Return the [x, y] coordinate for the center point of the cell that contains the specified text.  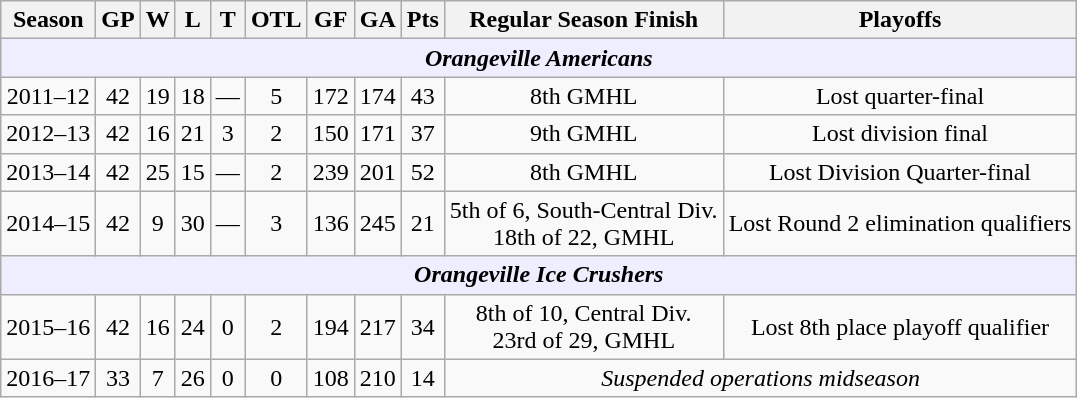
GF [330, 20]
18 [192, 96]
Lost Round 2 elimination qualifiers [900, 224]
Orangeville Ice Crushers [539, 275]
Pts [422, 20]
15 [192, 172]
33 [118, 378]
T [228, 20]
Orangeville Americans [539, 58]
217 [378, 326]
Playoffs [900, 20]
2011–12 [48, 96]
Lost Division Quarter-final [900, 172]
2013–14 [48, 172]
172 [330, 96]
Lost division final [900, 134]
108 [330, 378]
2016–17 [48, 378]
5th of 6, South-Central Div.18th of 22, GMHL [584, 224]
OTL [276, 20]
239 [330, 172]
L [192, 20]
7 [158, 378]
43 [422, 96]
245 [378, 224]
W [158, 20]
34 [422, 326]
9th GMHL [584, 134]
2012–13 [48, 134]
GP [118, 20]
14 [422, 378]
8th of 10, Central Div.23rd of 29, GMHL [584, 326]
30 [192, 224]
5 [276, 96]
201 [378, 172]
136 [330, 224]
Suspended operations midseason [760, 378]
174 [378, 96]
19 [158, 96]
GA [378, 20]
24 [192, 326]
150 [330, 134]
2014–15 [48, 224]
37 [422, 134]
25 [158, 172]
26 [192, 378]
171 [378, 134]
Lost 8th place playoff qualifier [900, 326]
52 [422, 172]
Season [48, 20]
210 [378, 378]
2015–16 [48, 326]
9 [158, 224]
194 [330, 326]
Regular Season Finish [584, 20]
Lost quarter-final [900, 96]
